Provide the [x, y] coordinate of the cell's center where the given text is located.  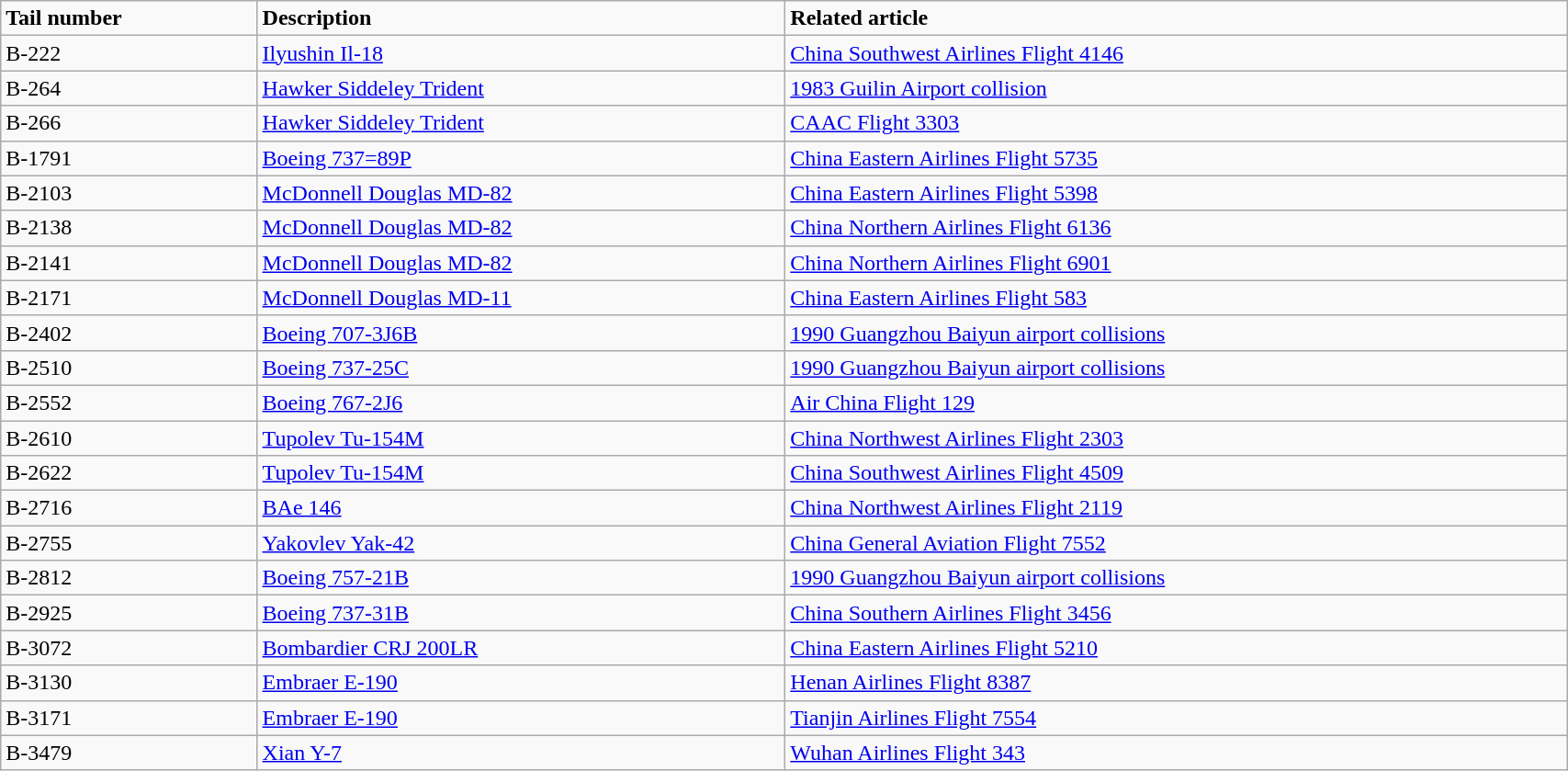
China Eastern Airlines Flight 583 [1176, 298]
China Southwest Airlines Flight 4146 [1176, 53]
B-266 [129, 123]
B-2812 [129, 578]
B-2716 [129, 508]
China Southwest Airlines Flight 4509 [1176, 473]
B-1791 [129, 158]
China Southern Airlines Flight 3456 [1176, 613]
China Northern Airlines Flight 6136 [1176, 228]
B-2171 [129, 298]
Boeing 707-3J6B [522, 333]
Tail number [129, 18]
McDonnell Douglas MD-11 [522, 298]
Boeing 737=89P [522, 158]
Tianjin Airlines Flight 7554 [1176, 718]
Boeing 737-25C [522, 368]
BAe 146 [522, 508]
China Eastern Airlines Flight 5398 [1176, 193]
China Eastern Airlines Flight 5210 [1176, 648]
CAAC Flight 3303 [1176, 123]
Related article [1176, 18]
China Eastern Airlines Flight 5735 [1176, 158]
Air China Flight 129 [1176, 403]
B-3072 [129, 648]
Description [522, 18]
Yakovlev Yak-42 [522, 543]
B-2141 [129, 263]
Bombardier CRJ 200LR [522, 648]
Wuhan Airlines Flight 343 [1176, 753]
China Northern Airlines Flight 6901 [1176, 263]
B-264 [129, 88]
Ilyushin Il-18 [522, 53]
B-3171 [129, 718]
B-3130 [129, 683]
1983 Guilin Airport collision [1176, 88]
China Northwest Airlines Flight 2119 [1176, 508]
B-2402 [129, 333]
Henan Airlines Flight 8387 [1176, 683]
B-2138 [129, 228]
Boeing 757-21B [522, 578]
B-2510 [129, 368]
B-2610 [129, 438]
B-2103 [129, 193]
Boeing 737-31B [522, 613]
China Northwest Airlines Flight 2303 [1176, 438]
China General Aviation Flight 7552 [1176, 543]
Boeing 767-2J6 [522, 403]
B-2622 [129, 473]
B-2925 [129, 613]
B-3479 [129, 753]
Xian Y-7 [522, 753]
B-222 [129, 53]
B-2552 [129, 403]
B-2755 [129, 543]
